Find where the given text appears and provide that cell's center as [X, Y] coordinate. 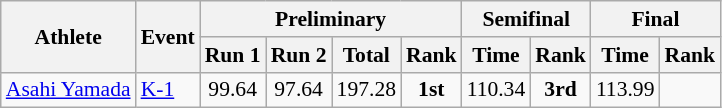
Total [366, 55]
1st [432, 90]
Preliminary [331, 19]
Event [168, 36]
Semifinal [526, 19]
99.64 [233, 90]
Run 2 [299, 55]
Final [656, 19]
97.64 [299, 90]
Asahi Yamada [68, 90]
110.34 [496, 90]
3rd [560, 90]
113.99 [626, 90]
197.28 [366, 90]
Run 1 [233, 55]
Athlete [68, 36]
K-1 [168, 90]
